Pinpoint the cell where the given text exists, returning its (x, y) midpoint coordinate. 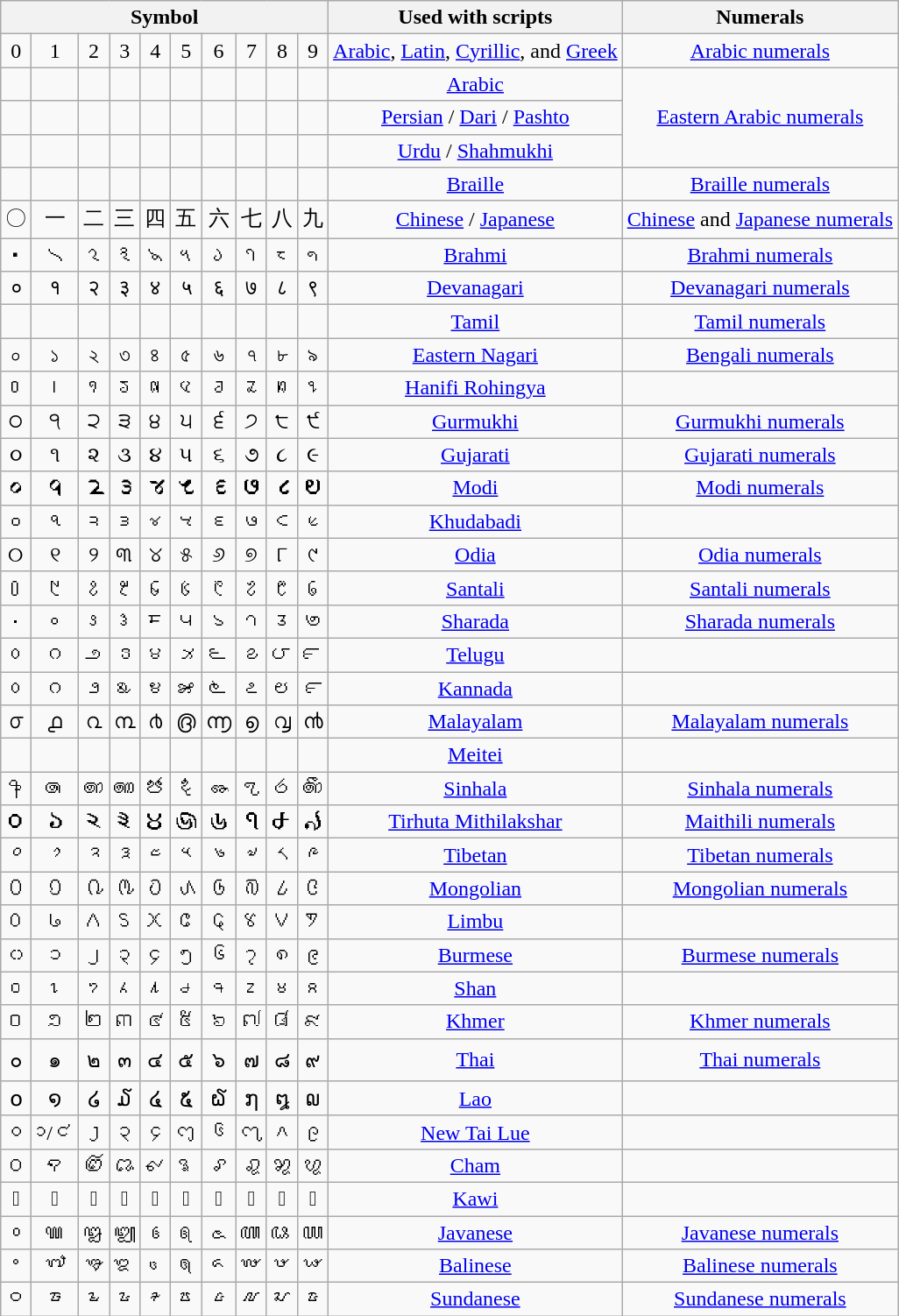
༦ (219, 855)
៣ (124, 1022)
𑓖 (219, 822)
໕ (186, 1099)
Cham (476, 1165)
᧗ (251, 1132)
៦ (219, 1022)
៩ (312, 1022)
൫ (186, 722)
୯ (312, 555)
᠐ (16, 888)
𑁭 (251, 255)
Brahmi (476, 255)
Used with scripts (476, 18)
४ (156, 288)
൦ (16, 722)
෩ (124, 789)
೩ (124, 688)
𐴶 (219, 388)
᮱ (55, 1299)
၇ (251, 955)
𑇒 (95, 621)
一 (55, 219)
๔ (156, 1060)
૭ (251, 455)
𐴸 (282, 388)
੩ (124, 421)
᧔ (156, 1132)
Modi (476, 488)
੬ (219, 421)
꩖ (219, 1165)
Bengali numerals (760, 355)
႘ (282, 988)
𑇘 (282, 621)
Eastern Arabic numerals (760, 117)
𑋵 (186, 521)
Khudabadi (476, 521)
Devanagari (476, 288)
᭔ (156, 1266)
৯ (312, 355)
꧖ (219, 1233)
𑓑 (55, 822)
New Tai Lue (476, 1132)
໘ (282, 1099)
੯ (312, 421)
𑋱 (55, 521)
六 (219, 219)
Gujarati (476, 455)
Maithili numerals (760, 822)
૬ (219, 455)
Khmer numerals (760, 1022)
꩘ (282, 1165)
𑁩 (124, 255)
Urdu / Shahmukhi (476, 151)
8 (282, 51)
𑙐 (16, 488)
༥ (186, 855)
᥊ (156, 922)
꧗ (251, 1233)
၈ (282, 955)
八 (282, 219)
Limbu (476, 922)
𐴱 (55, 388)
𑋰 (16, 521)
౭ (251, 654)
໐ (16, 1099)
᧖ (219, 1132)
๐ (16, 1060)
𑋴 (156, 521)
꩗ (251, 1165)
౫ (186, 654)
᮹ (312, 1299)
෭ (251, 789)
୦ (16, 555)
೯ (312, 688)
᱕ (186, 588)
七 (251, 219)
᭗ (251, 1266)
𑙔 (156, 488)
Braille (476, 184)
𑓗 (251, 822)
꩕ (186, 1165)
୮ (282, 555)
二 (95, 219)
០ (16, 1022)
႙ (312, 988)
Eastern Nagari (476, 355)
႓ (124, 988)
༢ (95, 855)
༧ (251, 855)
𐴷 (251, 388)
𐴴 (156, 388)
五 (186, 219)
Persian / Dari / Pashto (476, 117)
𑇔 (156, 621)
6 (219, 51)
4 (156, 51)
꧙ (312, 1233)
𑙗 (251, 488)
႗ (251, 988)
៥ (186, 1022)
᧑/᧚ (55, 1132)
᠔ (156, 888)
༣ (124, 855)
᥋ (186, 922)
៨ (282, 1022)
๒ (95, 1060)
𑓔 (156, 822)
᮴ (156, 1299)
෮ (282, 789)
৩ (124, 355)
೧ (55, 688)
𑙑 (55, 488)
೪ (156, 688)
Kannada (476, 688)
Modi numerals (760, 488)
๑ (55, 1060)
Braille numerals (760, 184)
᭐ (16, 1266)
𐴲 (95, 388)
᱔ (156, 588)
𑽐 (16, 1199)
༨ (282, 855)
໒ (95, 1099)
᭑ (55, 1266)
᥈ (95, 922)
Sinhala (476, 789)
꩔ (156, 1165)
൩ (124, 722)
𑁬 (219, 255)
၅ (186, 955)
Arabic numerals (760, 51)
Tamil (476, 322)
𑓐 (16, 822)
᮲ (95, 1299)
𑇐 (16, 621)
৫ (186, 355)
୧ (55, 555)
᭓ (124, 1266)
၁ (55, 955)
၆ (219, 955)
Tibetan (476, 855)
꧔ (156, 1233)
꩑ (55, 1165)
২ (95, 355)
১ (55, 355)
᠖ (219, 888)
Meitei (476, 755)
𑓒 (95, 822)
5 (186, 51)
꩓ (124, 1165)
𑁫 (186, 255)
𑁪 (156, 255)
୭ (251, 555)
๙ (312, 1060)
੫ (186, 421)
᠕ (186, 888)
Arabic, Latin, Cyrillic, and Greek (476, 51)
০ (16, 355)
၀ (16, 955)
८ (282, 288)
Tamil numerals (760, 322)
〇 (16, 219)
꧕ (186, 1233)
᧙ (312, 1132)
๘ (282, 1060)
᥍ (251, 922)
੭ (251, 421)
𑁧 (55, 255)
૫ (186, 455)
୪ (156, 555)
𑽖 (219, 1199)
੦ (16, 421)
႕ (186, 988)
𑽙 (312, 1199)
᱗ (251, 588)
᥉ (124, 922)
𑽕 (186, 1199)
೨ (95, 688)
൬ (219, 722)
Balinese (476, 1266)
꧓ (124, 1233)
0 (16, 51)
꧒ (95, 1233)
໗ (251, 1099)
᥎ (282, 922)
၃ (124, 955)
Malayalam numerals (760, 722)
᮶ (219, 1299)
Malayalam (476, 722)
౩ (124, 654)
Burmese (476, 955)
𑽒 (95, 1199)
᭘ (282, 1266)
૩ (124, 455)
೦ (16, 688)
᭕ (186, 1266)
൯ (312, 722)
𑋷 (251, 521)
꧐ (16, 1233)
九 (312, 219)
᥇ (55, 922)
৮ (282, 355)
൨ (95, 722)
႔ (156, 988)
𑓕 (186, 822)
૮ (282, 455)
𑇖 (219, 621)
᮳ (124, 1299)
𑋸 (282, 521)
Mongolian (476, 888)
၂ (95, 955)
᱓ (124, 588)
Lao (476, 1099)
᠒ (95, 888)
Odia numerals (760, 555)
໖ (219, 1099)
𑓘 (282, 822)
᮵ (186, 1299)
౧ (55, 654)
𐴰 (16, 388)
၉ (312, 955)
෦ (16, 789)
༩ (312, 855)
႒ (95, 988)
੧ (55, 421)
៧ (251, 1022)
३ (124, 288)
Brahmi numerals (760, 255)
𑇑 (55, 621)
Tirhuta Mithilakshar (476, 822)
𑋶 (219, 521)
Sinhala numerals (760, 789)
𐴳 (124, 388)
෧ (55, 789)
᥌ (219, 922)
๕ (186, 1060)
𑽔 (156, 1199)
᧒ (95, 1132)
Javanese numerals (760, 1233)
Sharada (476, 621)
꩐ (16, 1165)
᭙ (312, 1266)
᠙ (312, 888)
९ (312, 288)
७ (251, 288)
𑇕 (186, 621)
൭ (251, 722)
៤ (156, 1022)
൧ (55, 722)
᮸ (282, 1299)
𑇗 (251, 621)
Mongolian numerals (760, 888)
Thai numerals (760, 1060)
༠ (16, 855)
𑽓 (124, 1199)
೮ (282, 688)
三 (124, 219)
᮰ (16, 1299)
Hanifi Rohingya (476, 388)
᭖ (219, 1266)
૯ (312, 455)
५ (186, 288)
౨ (95, 654)
𑁯 (312, 255)
൪ (156, 722)
Devanagari numerals (760, 288)
𐴵 (186, 388)
๖ (219, 1060)
四 (156, 219)
𑋲 (95, 521)
᱒ (95, 588)
Chinese and Japanese numerals (760, 219)
𑇙 (312, 621)
Burmese numerals (760, 955)
𑋹 (312, 521)
꩙ (312, 1165)
੮ (282, 421)
೭ (251, 688)
৬ (219, 355)
෪ (156, 789)
Gujarati numerals (760, 455)
୨ (95, 555)
૦ (16, 455)
२ (95, 288)
᥏ (312, 922)
9 (312, 51)
Telugu (476, 654)
Sundanese (476, 1299)
𐴹 (312, 388)
Thai (476, 1060)
᱘ (282, 588)
૨ (95, 455)
Sundanese numerals (760, 1299)
৭ (251, 355)
Tibetan numerals (760, 855)
໔ (156, 1099)
๓ (124, 1060)
६ (219, 288)
២ (95, 1022)
᧕ (186, 1132)
౬ (219, 654)
Javanese (476, 1233)
2 (95, 51)
១ (55, 1022)
႖ (219, 988)
Chinese / Japanese (476, 219)
໙ (312, 1099)
෫ (186, 789)
Santali (476, 588)
Santali numerals (760, 588)
᱙ (312, 588)
𑙕 (186, 488)
𑁮 (282, 255)
Arabic (476, 84)
7 (251, 51)
𑽘 (282, 1199)
෯ (312, 789)
Gurmukhi (476, 421)
Sharada numerals (760, 621)
Numerals (760, 18)
० (16, 288)
᧘ (282, 1132)
᠓ (124, 888)
႑ (55, 988)
3 (124, 51)
꧘ (282, 1233)
᠘ (282, 888)
᥆ (16, 922)
᭒ (95, 1266)
Odia (476, 555)
၄ (156, 955)
୩ (124, 555)
Gurmukhi numerals (760, 421)
𑇓 (124, 621)
੪ (156, 421)
𑙓 (124, 488)
೫ (186, 688)
१ (55, 288)
꧑ (55, 1233)
𑋳 (124, 521)
Kawi (476, 1199)
๗ (251, 1060)
౪ (156, 654)
𑁦 (16, 255)
႐ (16, 988)
Khmer (476, 1022)
৪ (156, 355)
౦ (16, 654)
𑙘 (282, 488)
𑓙 (312, 822)
᧐ (16, 1132)
Balinese numerals (760, 1266)
𑁨 (95, 255)
໑ (55, 1099)
᧓ (124, 1132)
೬ (219, 688)
1 (55, 51)
Shan (476, 988)
᱖ (219, 588)
૪ (156, 455)
᠗ (251, 888)
༤ (156, 855)
໓ (124, 1099)
𑽑 (55, 1199)
౯ (312, 654)
𑙖 (219, 488)
𑽗 (251, 1199)
𑙙 (312, 488)
෨ (95, 789)
෬ (219, 789)
᱐ (16, 588)
𑙒 (95, 488)
Symbol (165, 18)
᮷ (251, 1299)
੨ (95, 421)
𑓓 (124, 822)
୬ (219, 555)
୫ (186, 555)
൮ (282, 722)
꩒ (95, 1165)
༡ (55, 855)
౮ (282, 654)
૧ (55, 455)
᱑ (55, 588)
᠑ (55, 888)
